For the text-containing cell, return its midpoint in [X, Y] coordinate format. 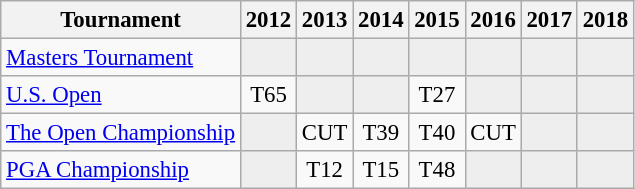
T65 [268, 95]
2015 [437, 20]
2013 [325, 20]
The Open Championship [121, 133]
T27 [437, 95]
2014 [381, 20]
Tournament [121, 20]
T15 [381, 170]
T39 [381, 133]
T12 [325, 170]
U.S. Open [121, 95]
2016 [493, 20]
T40 [437, 133]
2017 [549, 20]
2018 [605, 20]
T48 [437, 170]
2012 [268, 20]
Masters Tournament [121, 58]
PGA Championship [121, 170]
